For the text-containing cell, return its midpoint in (x, y) coordinate format. 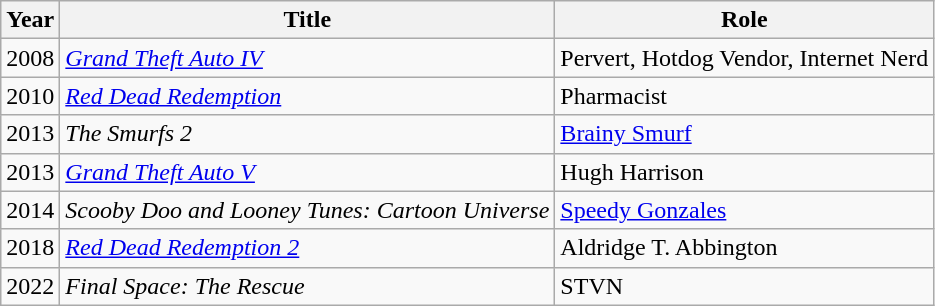
Red Dead Redemption (308, 96)
2022 (30, 286)
Title (308, 20)
Scooby Doo and Looney Tunes: Cartoon Universe (308, 210)
Red Dead Redemption 2 (308, 248)
Final Space: The Rescue (308, 286)
Grand Theft Auto V (308, 172)
Grand Theft Auto IV (308, 58)
Year (30, 20)
Hugh Harrison (744, 172)
Role (744, 20)
2010 (30, 96)
2014 (30, 210)
Brainy Smurf (744, 134)
Pharmacist (744, 96)
Speedy Gonzales (744, 210)
2008 (30, 58)
2018 (30, 248)
STVN (744, 286)
The Smurfs 2 (308, 134)
Aldridge T. Abbington (744, 248)
Pervert, Hotdog Vendor, Internet Nerd (744, 58)
